Detect which cell encompasses the target text, then output its [X, Y] center coordinate. 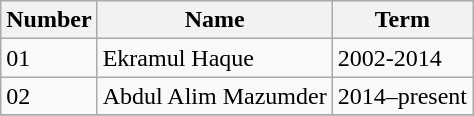
2014–present [402, 96]
Number [49, 20]
2002-2014 [402, 58]
02 [49, 96]
Term [402, 20]
Ekramul Haque [214, 58]
Name [214, 20]
01 [49, 58]
Abdul Alim Mazumder [214, 96]
